Find where the given text appears and provide that cell's center as [x, y] coordinate. 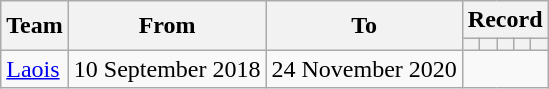
From [167, 26]
10 September 2018 [167, 69]
Laois [35, 69]
Record [505, 20]
Team [35, 26]
24 November 2020 [364, 69]
To [364, 26]
